Scan for the cell matching the given text and deliver its (x, y) coordinate at center. 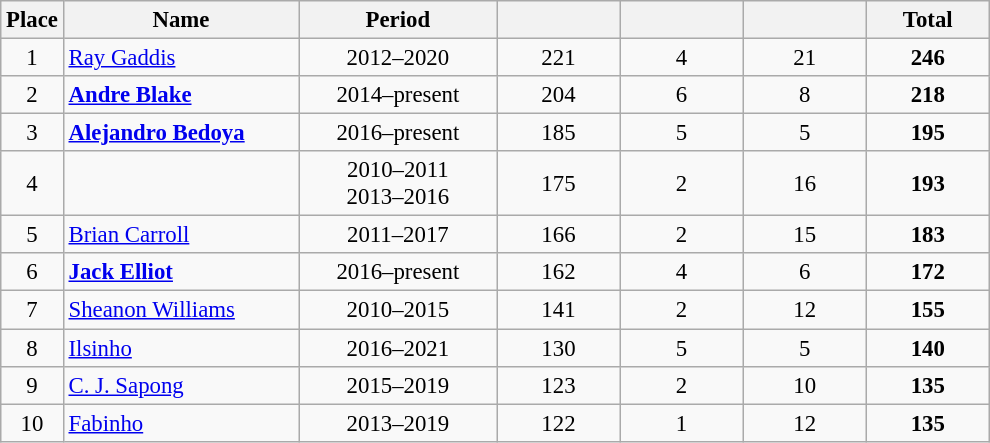
166 (558, 235)
Ray Gaddis (181, 58)
2012–2020 (398, 58)
Name (181, 20)
Fabinho (181, 423)
Alejandro Bedoya (181, 133)
162 (558, 273)
2010–20112013–2016 (398, 184)
2010–2015 (398, 310)
2013–2019 (398, 423)
221 (558, 58)
218 (928, 95)
122 (558, 423)
183 (928, 235)
185 (558, 133)
Brian Carroll (181, 235)
175 (558, 184)
Ilsinho (181, 348)
Place (32, 20)
Jack Elliot (181, 273)
16 (804, 184)
141 (558, 310)
193 (928, 184)
Andre Blake (181, 95)
2015–2019 (398, 385)
172 (928, 273)
Sheanon Williams (181, 310)
7 (32, 310)
195 (928, 133)
C. J. Sapong (181, 385)
2011–2017 (398, 235)
204 (558, 95)
15 (804, 235)
3 (32, 133)
140 (928, 348)
Total (928, 20)
9 (32, 385)
130 (558, 348)
123 (558, 385)
2016–2021 (398, 348)
2014–present (398, 95)
155 (928, 310)
21 (804, 58)
246 (928, 58)
Period (398, 20)
